Pinpoint the cell where the given text exists, returning its (X, Y) midpoint coordinate. 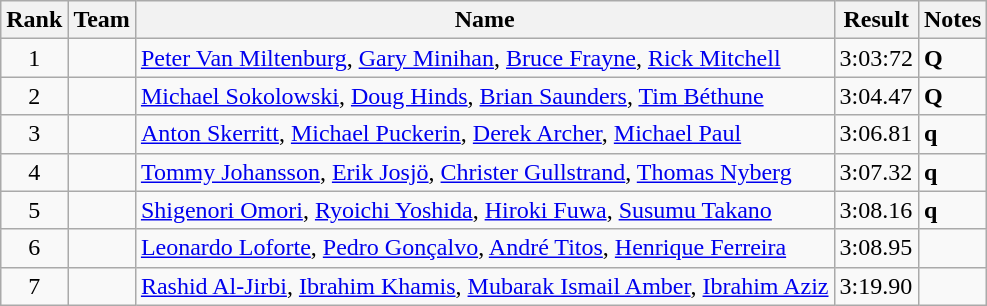
6 (34, 248)
Notes (952, 20)
3:19.90 (876, 286)
Shigenori Omori, Ryoichi Yoshida, Hiroki Fuwa, Susumu Takano (484, 210)
7 (34, 286)
3:06.81 (876, 134)
Anton Skerritt, Michael Puckerin, Derek Archer, Michael Paul (484, 134)
5 (34, 210)
3:03:72 (876, 58)
Tommy Johansson, Erik Josjö, Christer Gullstrand, Thomas Nyberg (484, 172)
Team (102, 20)
3:07.32 (876, 172)
4 (34, 172)
Rashid Al-Jirbi, Ibrahim Khamis, Mubarak Ismail Amber, Ibrahim Aziz (484, 286)
1 (34, 58)
2 (34, 96)
Name (484, 20)
3 (34, 134)
3:04.47 (876, 96)
3:08.16 (876, 210)
3:08.95 (876, 248)
Peter Van Miltenburg, Gary Minihan, Bruce Frayne, Rick Mitchell (484, 58)
Leonardo Loforte, Pedro Gonçalvo, André Titos, Henrique Ferreira (484, 248)
Michael Sokolowski, Doug Hinds, Brian Saunders, Tim Béthune (484, 96)
Result (876, 20)
Rank (34, 20)
